Search for the cell housing the specified text and yield its (x, y) center coordinate. 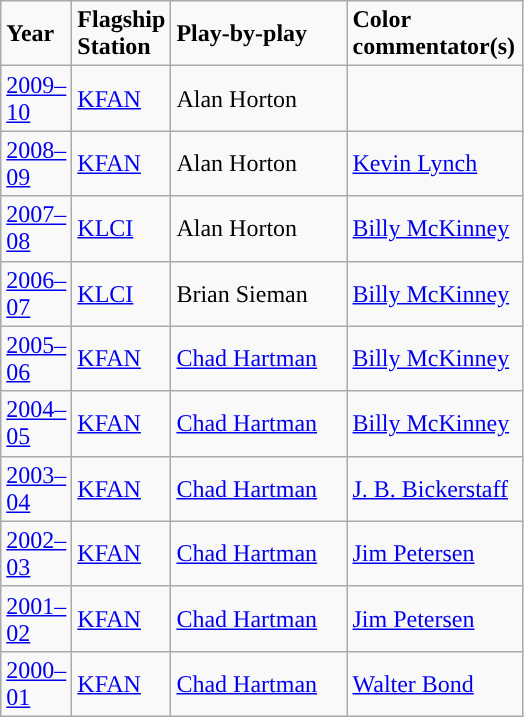
2009–10 (36, 98)
Year (36, 34)
2004–05 (36, 424)
2003–04 (36, 488)
Brian Sieman (259, 294)
2006–07 (36, 294)
Play-by-play (259, 34)
2000–01 (36, 684)
2008–09 (36, 164)
2007–08 (36, 228)
Kevin Lynch (435, 164)
Walter Bond (435, 684)
2002–03 (36, 554)
J. B. Bickerstaff (435, 488)
2005–06 (36, 358)
Color commentator(s) (435, 34)
Flagship Station (122, 34)
2001–02 (36, 618)
